For the text-containing cell, return its midpoint in (x, y) coordinate format. 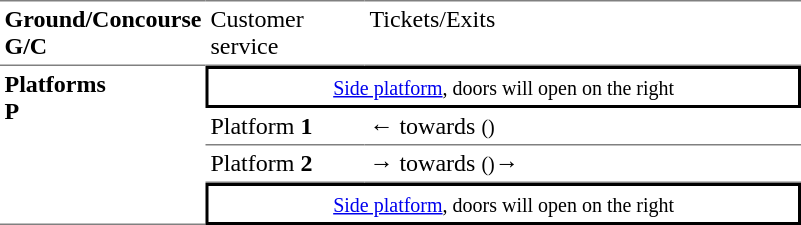
← towards () (583, 127)
Platform 2 (286, 165)
Tickets/Exits (583, 33)
→ towards ()→ (583, 165)
Ground/ConcourseG/C (103, 33)
Customer service (286, 33)
PlatformsP (103, 146)
Platform 1 (286, 127)
